Provide the [x, y] coordinate of the cell's center where the given text is located.  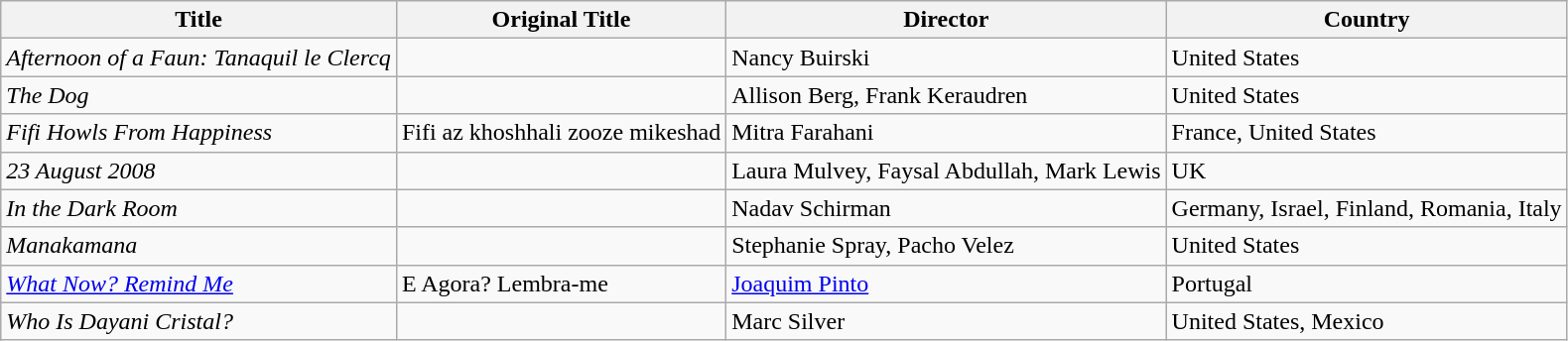
Manakamana [198, 246]
Nancy Buirski [947, 57]
France, United States [1367, 133]
Mitra Farahani [947, 133]
Marc Silver [947, 321]
Title [198, 20]
Joaquim Pinto [947, 284]
E Agora? Lembra-me [561, 284]
Original Title [561, 20]
Afternoon of a Faun: Tanaquil le Clercq [198, 57]
In the Dark Room [198, 208]
United States, Mexico [1367, 321]
Fifi Howls From Happiness [198, 133]
23 August 2008 [198, 170]
Nadav Schirman [947, 208]
The Dog [198, 95]
Allison Berg, Frank Keraudren [947, 95]
Who Is Dayani Cristal? [198, 321]
Stephanie Spray, Pacho Velez [947, 246]
UK [1367, 170]
What Now? Remind Me [198, 284]
Fifi az khoshhali zooze mikeshad [561, 133]
Director [947, 20]
Germany, Israel, Finland, Romania, Italy [1367, 208]
Laura Mulvey, Faysal Abdullah, Mark Lewis [947, 170]
Country [1367, 20]
Portugal [1367, 284]
